Extract the [X, Y] coordinate from the center of the cell holding the provided text.  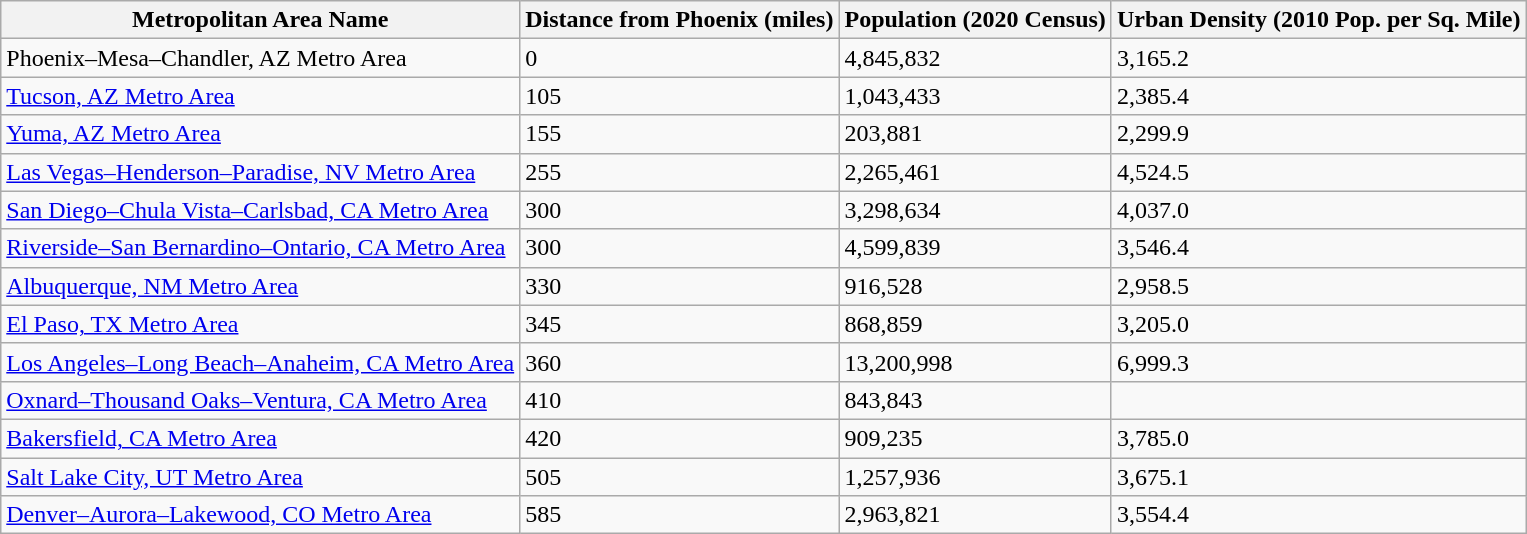
Denver–Aurora–Lakewood, CO Metro Area [260, 515]
Salt Lake City, UT Metro Area [260, 477]
345 [680, 324]
105 [680, 96]
255 [680, 172]
2,265,461 [975, 172]
0 [680, 58]
Population (2020 Census) [975, 20]
916,528 [975, 286]
360 [680, 362]
Las Vegas–Henderson–Paradise, NV Metro Area [260, 172]
868,859 [975, 324]
Los Angeles–Long Beach–Anaheim, CA Metro Area [260, 362]
203,881 [975, 134]
San Diego–Chula Vista–Carlsbad, CA Metro Area [260, 210]
3,546.4 [1318, 248]
6,999.3 [1318, 362]
Oxnard–Thousand Oaks–Ventura, CA Metro Area [260, 400]
155 [680, 134]
3,165.2 [1318, 58]
2,299.9 [1318, 134]
4,524.5 [1318, 172]
2,958.5 [1318, 286]
Urban Density (2010 Pop. per Sq. Mile) [1318, 20]
410 [680, 400]
1,043,433 [975, 96]
909,235 [975, 438]
Distance from Phoenix (miles) [680, 20]
Yuma, AZ Metro Area [260, 134]
Riverside–San Bernardino–Ontario, CA Metro Area [260, 248]
3,554.4 [1318, 515]
4,037.0 [1318, 210]
Bakersfield, CA Metro Area [260, 438]
3,785.0 [1318, 438]
330 [680, 286]
2,963,821 [975, 515]
3,675.1 [1318, 477]
Metropolitan Area Name [260, 20]
2,385.4 [1318, 96]
El Paso, TX Metro Area [260, 324]
13,200,998 [975, 362]
Tucson, AZ Metro Area [260, 96]
843,843 [975, 400]
1,257,936 [975, 477]
4,599,839 [975, 248]
4,845,832 [975, 58]
3,205.0 [1318, 324]
Phoenix–Mesa–Chandler, AZ Metro Area [260, 58]
Albuquerque, NM Metro Area [260, 286]
505 [680, 477]
3,298,634 [975, 210]
420 [680, 438]
585 [680, 515]
